Return the [x, y] coordinate for the center point of the cell that contains the specified text.  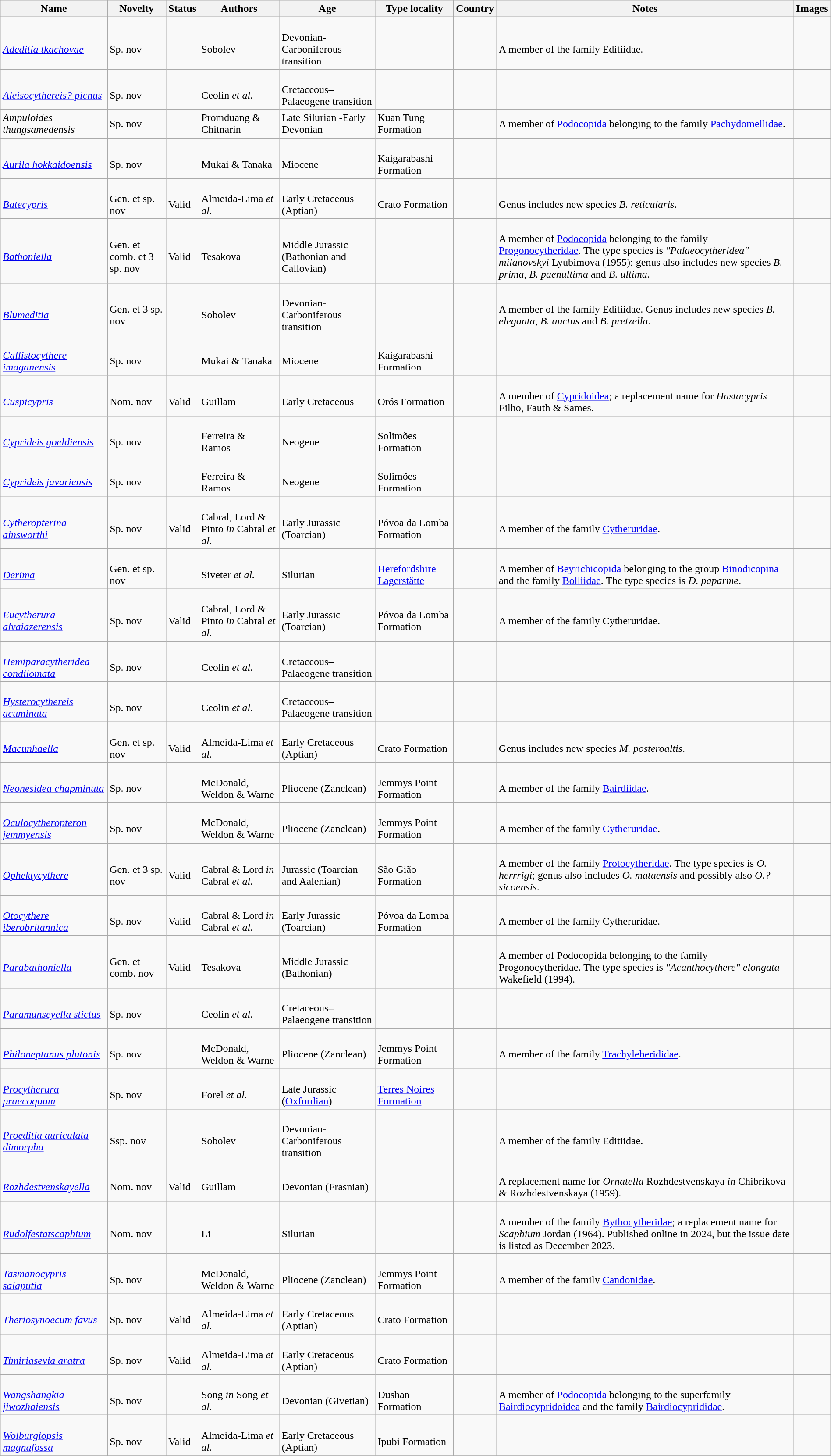
Philoneptunus plutonis [54, 1048]
Li [239, 1228]
A replacement name for Ornatella Rozhdestvenskaya in Chibrikova & Rozhdestvenskaya (1959). [645, 1181]
Devonian (Givetian) [327, 1395]
A member of Podocopida belonging to the family Pachydomellidae. [645, 124]
Novelty [137, 9]
A member of the family Bairdiidae. [645, 783]
Type locality [415, 9]
A member of Podocopida belonging to the family Progonocytheridae. The type species is "Acanthocythere" elongata Wakefield (1994). [645, 962]
Neonesidea chapminuta [54, 783]
Notes [645, 9]
Genus includes new species B. reticularis. [645, 199]
A member of the family Protocytheridae. The type species is O. herrrigi; genus also includes O. mataensis and possibly also O.? sicoensis. [645, 869]
Blumeditia [54, 309]
Oculocytheropteron jemmyensis [54, 823]
Theriosynoecum favus [54, 1314]
Bathoniella [54, 251]
Jurassic (Toarcian and Aalenian) [327, 869]
Terres Noires Formation [415, 1089]
Paramunseyella stictus [54, 1008]
Hemiparacytheridea condilomata [54, 662]
Otocythere iberobritannica [54, 915]
Proeditia auriculata dimorpha [54, 1135]
Gen. et comb. nov [137, 962]
Cyprideis javariensis [54, 476]
Wangshangkia jiwozhaiensis [54, 1395]
São Gião Formation [415, 869]
Ipubi Formation [415, 1435]
Cytheropterina ainsworthi [54, 523]
Adeditia tkachovae [54, 43]
Late Silurian -Early Devonian [327, 124]
Cyprideis goeldiensis [54, 436]
Kuan Tung Formation [415, 124]
Images [812, 9]
Rozhdestvenskayella [54, 1181]
Procytherura praecoquum [54, 1089]
Forel et al. [239, 1089]
Devonian (Frasnian) [327, 1181]
Country [475, 9]
A member of the family Trachyleberididae. [645, 1048]
Orós Formation [415, 395]
Cuspicypris [54, 395]
Wolburgiopsis magnafossa [54, 1435]
Derima [54, 569]
Macunhaella [54, 742]
A member of Cypridoidea; a replacement name for Hastacypris Filho, Fauth & Sames. [645, 395]
Eucytherura alvaiazerensis [54, 616]
Status [182, 9]
Tasmanocypris salaputia [54, 1274]
A member of the family Candonidae. [645, 1274]
Batecypris [54, 199]
Song in Song et al. [239, 1395]
Dushan Formation [415, 1395]
Early Cretaceous [327, 395]
A member of Beyrichicopida belonging to the group Binodicopina and the family Bolliidae. The type species is D. paparme. [645, 569]
Aurila hokkaidoensis [54, 158]
Hysterocythereis acuminata [54, 702]
Middle Jurassic (Bathonian and Callovian) [327, 251]
Siveter et al. [239, 569]
Late Jurassic (Oxfordian) [327, 1089]
Middle Jurassic (Bathonian) [327, 962]
Age [327, 9]
Ophektycythere [54, 869]
Herefordshire Lagerstätte [415, 569]
Name [54, 9]
Gen. et comb. et 3 sp. nov [137, 251]
Promduang & Chitnarin [239, 124]
Timiriasevia aratra [54, 1355]
Aleisocythereis? picnus [54, 89]
Rudolfestatscaphium [54, 1228]
Callistocythere imaganensis [54, 355]
A member of the family Editiidae. Genus includes new species B. eleganta, B. auctus and B. pretzella. [645, 309]
Genus includes new species M. posteroaltis. [645, 742]
Parabathoniella [54, 962]
Ssp. nov [137, 1135]
Authors [239, 9]
Ampuloides thungsamedensis [54, 124]
A member of Podocopida belonging to the superfamily Bairdiocypridoidea and the family Bairdiocyprididae. [645, 1395]
